Capture the cell that displays the provided text and extract its (x, y) central coordinate. 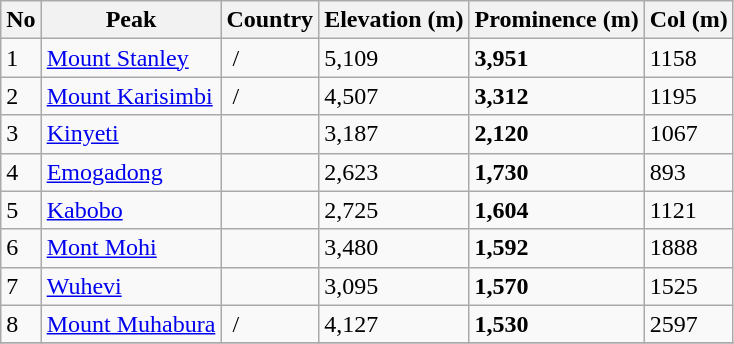
893 (688, 172)
7 (21, 286)
2,120 (556, 134)
3 (21, 134)
4 (21, 172)
No (21, 20)
4,507 (394, 96)
1158 (688, 58)
Col (m) (688, 20)
Kabobo (131, 210)
2 (21, 96)
1,730 (556, 172)
2,725 (394, 210)
Mount Stanley (131, 58)
1,530 (556, 324)
Prominence (m) (556, 20)
2597 (688, 324)
1,604 (556, 210)
5 (21, 210)
3,480 (394, 248)
3,951 (556, 58)
1,592 (556, 248)
1 (21, 58)
Kinyeti (131, 134)
Country (270, 20)
3,312 (556, 96)
Mount Karisimbi (131, 96)
Mount Muhabura (131, 324)
3,095 (394, 286)
Peak (131, 20)
1195 (688, 96)
5,109 (394, 58)
6 (21, 248)
1525 (688, 286)
2,623 (394, 172)
1067 (688, 134)
Wuhevi (131, 286)
4,127 (394, 324)
1888 (688, 248)
1,570 (556, 286)
Mont Mohi (131, 248)
Elevation (m) (394, 20)
1121 (688, 210)
3,187 (394, 134)
8 (21, 324)
Emogadong (131, 172)
